Extract the [X, Y] coordinate from the center of the cell holding the provided text.  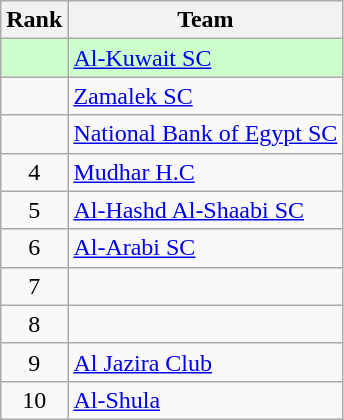
Team [206, 20]
Al-Shula [206, 400]
7 [34, 286]
9 [34, 362]
Zamalek SC [206, 96]
Al-Hashd Al-Shaabi SC [206, 210]
Rank [34, 20]
8 [34, 324]
Al-Kuwait SC [206, 58]
Al-Arabi SC [206, 248]
4 [34, 172]
10 [34, 400]
Mudhar H.C [206, 172]
6 [34, 248]
Al Jazira Club [206, 362]
5 [34, 210]
National Bank of Egypt SC [206, 134]
